Locate the cell with the specified text and output its [X, Y] center coordinate. 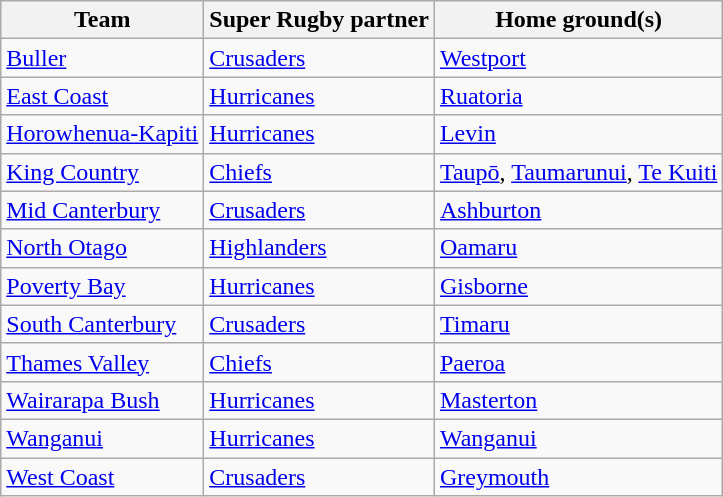
North Otago [102, 248]
Super Rugby partner [320, 20]
Paeroa [578, 362]
West Coast [102, 477]
Timaru [578, 324]
Poverty Bay [102, 286]
East Coast [102, 96]
Highlanders [320, 248]
Mid Canterbury [102, 210]
Levin [578, 134]
Oamaru [578, 248]
Buller [102, 58]
Thames Valley [102, 362]
Wairarapa Bush [102, 400]
Greymouth [578, 477]
Gisborne [578, 286]
Team [102, 20]
Ashburton [578, 210]
Westport [578, 58]
Horowhenua-Kapiti [102, 134]
South Canterbury [102, 324]
Ruatoria [578, 96]
Home ground(s) [578, 20]
Masterton [578, 400]
King Country [102, 172]
Taupō, Taumarunui, Te Kuiti [578, 172]
